Pinpoint the cell where the given text exists, returning its [X, Y] midpoint coordinate. 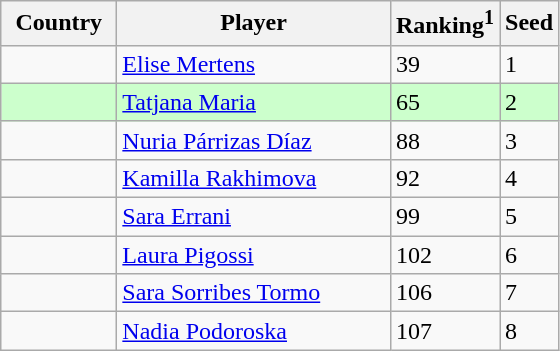
7 [530, 293]
2 [530, 102]
65 [444, 102]
Laura Pigossi [254, 255]
4 [530, 178]
Player [254, 24]
6 [530, 255]
92 [444, 178]
Tatjana Maria [254, 102]
106 [444, 293]
5 [530, 217]
Country [59, 24]
Nuria Párrizas Díaz [254, 140]
Sara Sorribes Tormo [254, 293]
Elise Mertens [254, 64]
88 [444, 140]
99 [444, 217]
Sara Errani [254, 217]
Ranking1 [444, 24]
3 [530, 140]
102 [444, 255]
Kamilla Rakhimova [254, 178]
8 [530, 331]
Nadia Podoroska [254, 331]
Seed [530, 24]
107 [444, 331]
39 [444, 64]
1 [530, 64]
